Locate the cell with the specified text and output its [x, y] center coordinate. 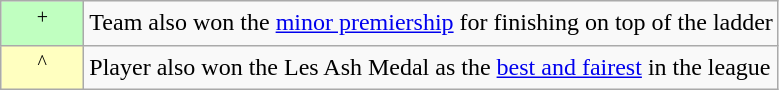
Player also won the Les Ash Medal as the best and fairest in the league [432, 68]
^ [42, 68]
+ [42, 24]
Team also won the minor premiership for finishing on top of the ladder [432, 24]
